From the cell containing the given text, extract its center point as [X, Y] coordinate. 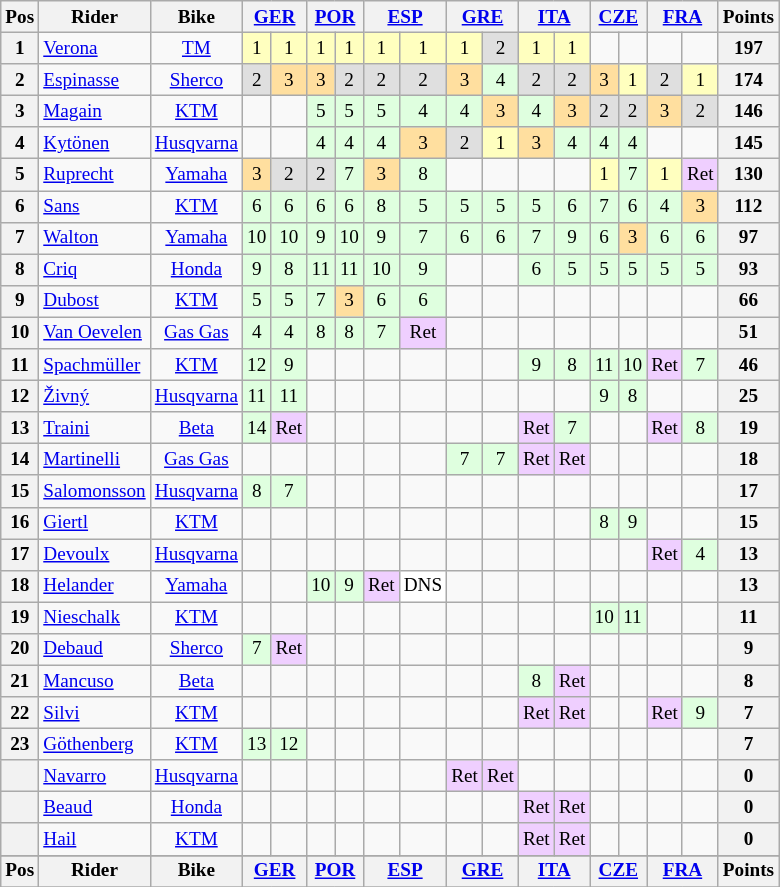
22 [20, 713]
25 [748, 396]
174 [748, 80]
66 [748, 301]
Salomonsson [95, 491]
Hail [95, 839]
46 [748, 365]
Verona [95, 48]
Silvi [95, 713]
16 [20, 523]
130 [748, 175]
21 [20, 681]
112 [748, 206]
51 [748, 333]
20 [20, 649]
23 [20, 744]
Traini [95, 428]
97 [748, 238]
Magain [95, 111]
Beaud [95, 808]
Spachmüller [95, 365]
Giertl [95, 523]
146 [748, 111]
145 [748, 143]
Nieschalk [95, 618]
Devoulx [95, 554]
Mancuso [95, 681]
Göthenberg [95, 744]
Martinelli [95, 460]
Helander [95, 586]
Van Oevelen [95, 333]
197 [748, 48]
Ruprecht [95, 175]
Walton [95, 238]
Sans [95, 206]
TM [196, 48]
Živný [95, 396]
Criq [95, 270]
Debaud [95, 649]
Dubost [95, 301]
Navarro [95, 776]
DNS [423, 586]
Kytönen [95, 143]
93 [748, 270]
Espinasse [95, 80]
